Pinpoint the cell where the given text exists, returning its (X, Y) midpoint coordinate. 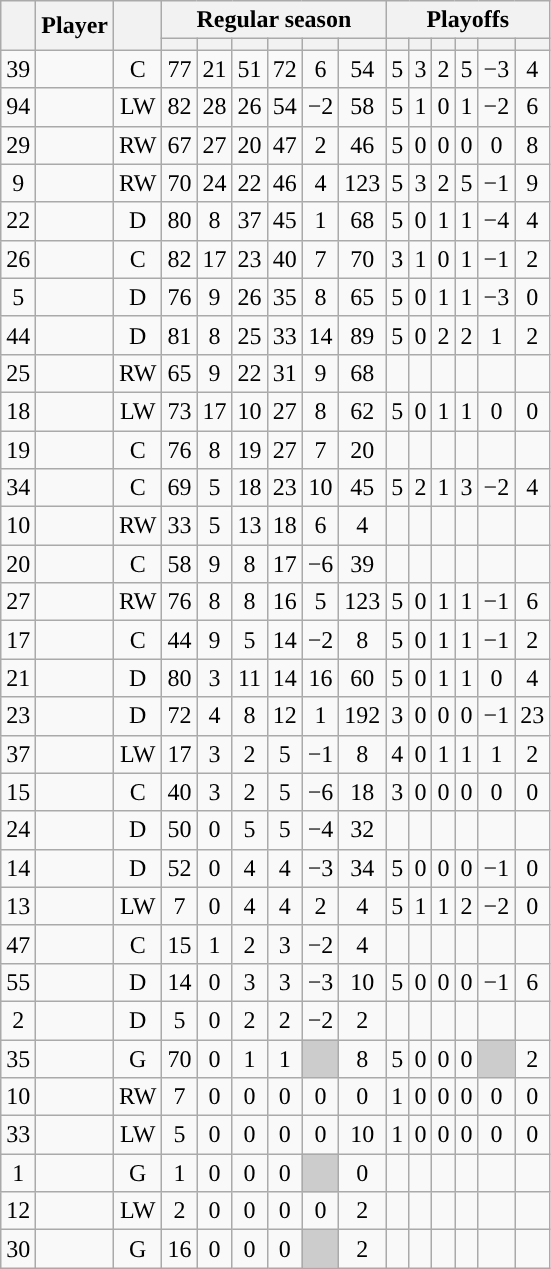
Playoffs (468, 20)
62 (362, 411)
29 (18, 145)
Regular season (274, 20)
52 (180, 868)
192 (362, 716)
94 (18, 107)
51 (250, 69)
11 (250, 678)
50 (180, 830)
69 (180, 488)
60 (362, 678)
55 (18, 982)
28 (214, 107)
73 (180, 411)
32 (362, 830)
30 (18, 1249)
77 (180, 69)
Player (75, 26)
67 (180, 145)
81 (180, 335)
31 (284, 373)
89 (362, 335)
